Return [x, y] of the center of cell containing provided text 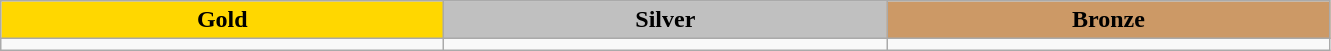
Bronze [1108, 20]
Gold [222, 20]
Silver [666, 20]
